Output the [X, Y] coordinate of the center of the cell containing the given text.  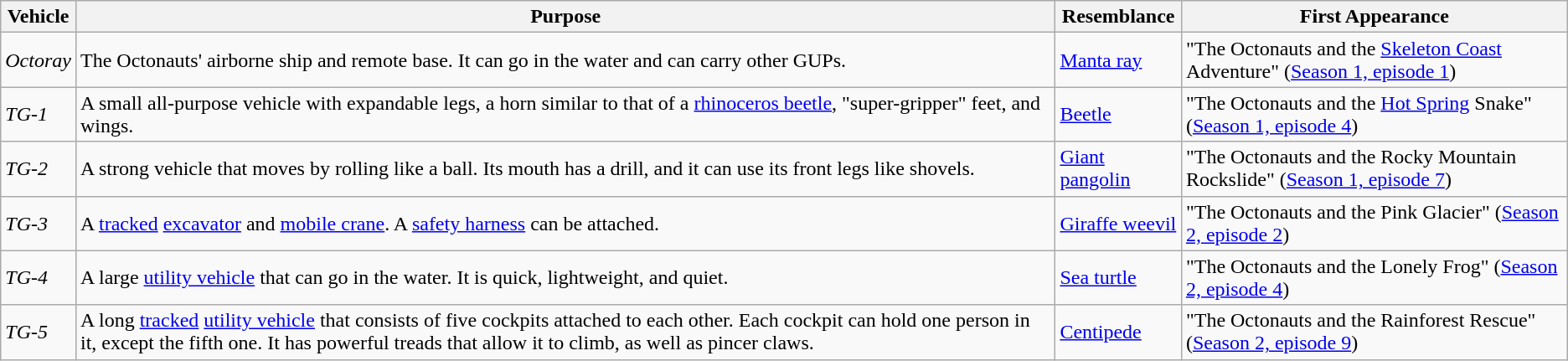
TG-5 [39, 332]
Beetle [1118, 114]
Sea turtle [1118, 278]
Manta ray [1118, 60]
"The Octonauts and the Lonely Frog" (Season 2, episode 4) [1374, 278]
Purpose [565, 17]
TG-1 [39, 114]
TG-2 [39, 169]
A small all-purpose vehicle with expandable legs, a horn similar to that of a rhinoceros beetle, "super-gripper" feet, and wings. [565, 114]
"The Octonauts and the Hot Spring Snake" (Season 1, episode 4) [1374, 114]
"The Octonauts and the Rainforest Rescue" (Season 2, episode 9) [1374, 332]
A large utility vehicle that can go in the water. It is quick, lightweight, and quiet. [565, 278]
Vehicle [39, 17]
"The Octonauts and the Rocky Mountain Rockslide" (Season 1, episode 7) [1374, 169]
"The Octonauts and the Pink Glacier" (Season 2, episode 2) [1374, 223]
The Octonauts' airborne ship and remote base. It can go in the water and can carry other GUPs. [565, 60]
TG-3 [39, 223]
Giant pangolin [1118, 169]
A strong vehicle that moves by rolling like a ball. Its mouth has a drill, and it can use its front legs like shovels. [565, 169]
A tracked excavator and mobile crane. A safety harness can be attached. [565, 223]
Resemblance [1118, 17]
Giraffe weevil [1118, 223]
First Appearance [1374, 17]
Centipede [1118, 332]
Octoray [39, 60]
"The Octonauts and the Skeleton Coast Adventure" (Season 1, episode 1) [1374, 60]
TG-4 [39, 278]
